Pinpoint the cell where the given text exists, returning its [X, Y] midpoint coordinate. 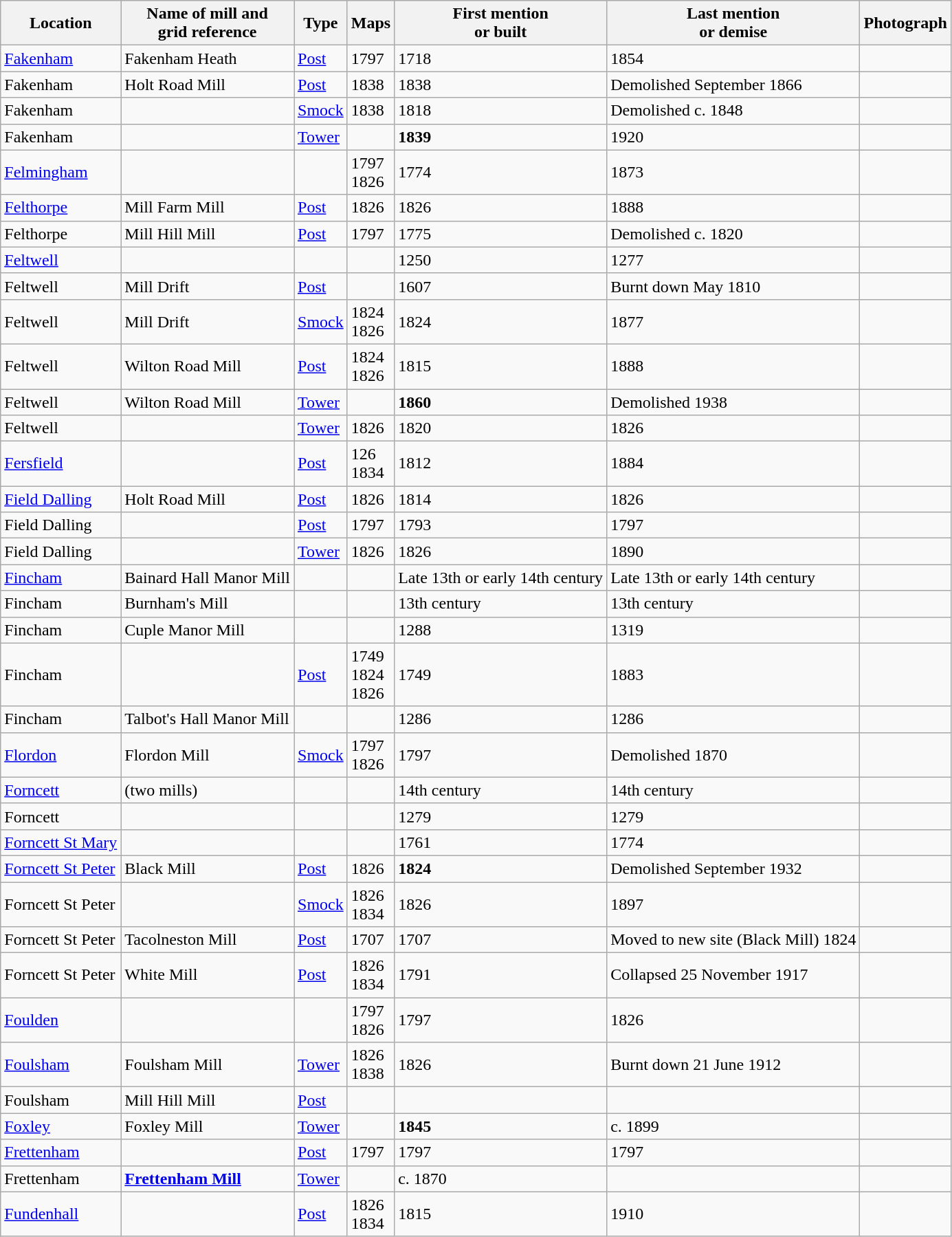
1877 [733, 322]
Demolished c. 1848 [733, 111]
White Mill [208, 975]
1845 [500, 1126]
18261838 [370, 1064]
Burnt down 21 June 1912 [733, 1064]
Cuple Manor Mill [208, 630]
Frettenham Mill [208, 1179]
1890 [733, 551]
1873 [733, 172]
Felmingham [60, 172]
1910 [733, 1214]
c. 1899 [733, 1126]
Foxley [60, 1126]
Demolished 1870 [733, 755]
Bainard Hall Manor Mill [208, 578]
1812 [500, 463]
1820 [500, 428]
Talbot's Hall Manor Mill [208, 719]
Name of mill andgrid reference [208, 23]
Fundenhall [60, 1214]
c. 1870 [500, 1179]
Photograph [905, 23]
Flordon [60, 755]
1818 [500, 111]
1793 [500, 525]
1883 [733, 675]
1839 [500, 137]
1775 [500, 234]
1288 [500, 630]
Mill Farm Mill [208, 208]
Demolished c. 1820 [733, 234]
Demolished 1938 [733, 402]
Maps [370, 23]
Fakenham Heath [208, 58]
1277 [733, 260]
Burnt down May 1810 [733, 286]
1854 [733, 58]
1261834 [370, 463]
1250 [500, 260]
Flordon Mill [208, 755]
174918241826 [370, 675]
1814 [500, 499]
Location [60, 23]
1718 [500, 58]
Demolished September 1932 [733, 868]
Foulsham Mill [208, 1064]
(two mills) [208, 790]
1920 [733, 137]
Last mention or demise [733, 23]
Foxley Mill [208, 1126]
1791 [500, 975]
1761 [500, 842]
Collapsed 25 November 1917 [733, 975]
1884 [733, 463]
Foulden [60, 1020]
Demolished September 1866 [733, 85]
Burnham's Mill [208, 604]
Tacolneston Mill [208, 940]
Black Mill [208, 868]
1860 [500, 402]
Moved to new site (Black Mill) 1824 [733, 940]
Forncett St Mary [60, 842]
1897 [733, 904]
1607 [500, 286]
Fersfield [60, 463]
1319 [733, 630]
Type [321, 23]
First mentionor built [500, 23]
1749 [500, 675]
